Capture the cell that displays the provided text and extract its [X, Y] central coordinate. 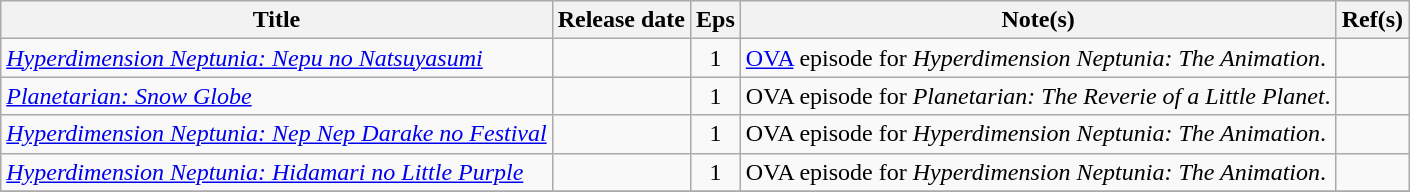
OVA episode for Planetarian: The Reverie of a Little Planet. [1038, 96]
Hyperdimension Neptunia: Nepu no Natsuyasumi [276, 58]
Note(s) [1038, 20]
Hyperdimension Neptunia: Hidamari no Little Purple [276, 172]
Title [276, 20]
Planetarian: Snow Globe [276, 96]
Eps [716, 20]
Hyperdimension Neptunia: Nep Nep Darake no Festival [276, 134]
Ref(s) [1372, 20]
Release date [621, 20]
